Pinpoint the cell where the given text exists, returning its [X, Y] midpoint coordinate. 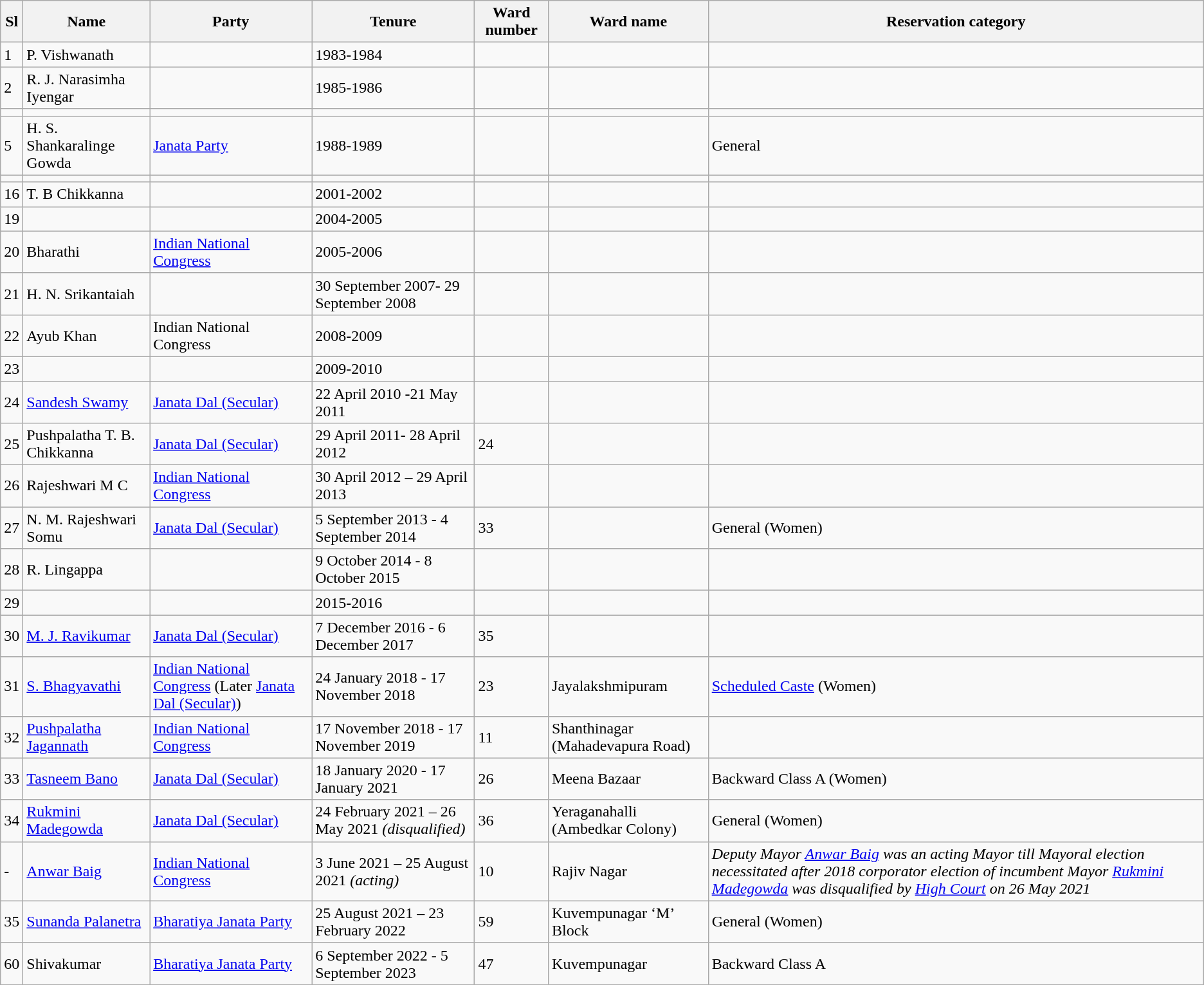
Backward Class A (Women) [956, 778]
10 [512, 871]
Party [231, 22]
Rajeshwari M C [86, 486]
11 [512, 737]
16 [12, 194]
7 December 2016 - 6 December 2017 [394, 636]
Shivakumar [86, 964]
60 [12, 964]
Yeraganahalli (Ambedkar Colony) [629, 821]
19 [12, 219]
30 April 2012 – 29 April 2013 [394, 486]
S. Bhagyavathi [86, 686]
1 [12, 55]
Ward number [512, 22]
H. N. Srikantaiah [86, 293]
P. Vishwanath [86, 55]
31 [12, 686]
22 April 2010 -21 May 2011 [394, 401]
3 June 2021 – 25 August 2021 (acting) [394, 871]
R. J. Narasimha Iyengar [86, 87]
2 [12, 87]
Ayub Khan [86, 336]
Scheduled Caste (Women) [956, 686]
17 November 2018 - 17 November 2019 [394, 737]
9 October 2014 - 8 October 2015 [394, 570]
Backward Class A [956, 964]
32 [12, 737]
Kuvempunagar [629, 964]
29 [12, 603]
Anwar Baig [86, 871]
Rajiv Nagar [629, 871]
Ward name [629, 22]
Rukmini Madegowda [86, 821]
21 [12, 293]
2004-2005 [394, 219]
Pushpalatha T. B. Chikkanna [86, 444]
28 [12, 570]
H. S. Shankaralinge Gowda [86, 145]
Bharathi [86, 252]
29 April 2011- 28 April 2012 [394, 444]
6 September 2022 - 5 September 2023 [394, 964]
General [956, 145]
1983-1984 [394, 55]
59 [512, 921]
Janata Party [231, 145]
22 [12, 336]
27 [12, 528]
18 January 2020 - 17 January 2021 [394, 778]
Tenure [394, 22]
2015-2016 [394, 603]
Shanthinagar (Mahadevapura Road) [629, 737]
24 January 2018 - 17 November 2018 [394, 686]
Name [86, 22]
1988-1989 [394, 145]
25 [12, 444]
Sl [12, 22]
2009-2010 [394, 369]
Jayalakshmipuram [629, 686]
Indian National Congress (Later Janata Dal (Secular)) [231, 686]
24 February 2021 – 26 May 2021 (disqualified) [394, 821]
Kuvempunagar ‘M’ Block [629, 921]
T. B Chikkanna [86, 194]
R. Lingappa [86, 570]
Meena Bazaar [629, 778]
5 September 2013 - 4 September 2014 [394, 528]
M. J. Ravikumar [86, 636]
2001-2002 [394, 194]
Sandesh Swamy [86, 401]
Reservation category [956, 22]
Pushpalatha Jagannath [86, 737]
1985-1986 [394, 87]
5 [12, 145]
47 [512, 964]
Sunanda Palanetra [86, 921]
2008-2009 [394, 336]
30 September 2007- 29 September 2008 [394, 293]
Tasneem Bano [86, 778]
- [12, 871]
25 August 2021 – 23 February 2022 [394, 921]
N. M. Rajeshwari Somu [86, 528]
2005-2006 [394, 252]
20 [12, 252]
36 [512, 821]
34 [12, 821]
30 [12, 636]
